Determine the (X, Y) coordinate at the center of the cell enclosing the given text.  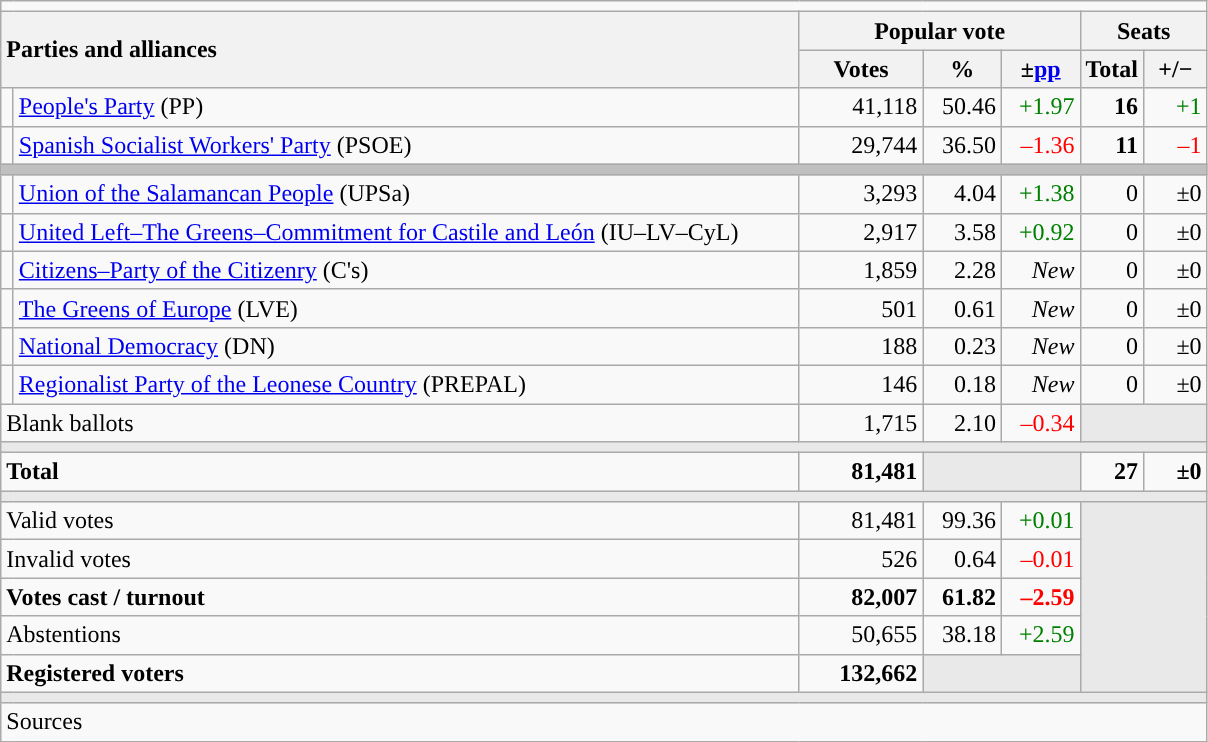
Regionalist Party of the Leonese Country (PREPAL) (406, 384)
132,662 (861, 673)
3,293 (861, 194)
0.64 (962, 559)
11 (1112, 145)
36.50 (962, 145)
3.58 (962, 232)
±pp (1040, 69)
Blank ballots (400, 423)
Citizens–Party of the Citizenry (C's) (406, 270)
4.04 (962, 194)
–0.01 (1040, 559)
+1 (1176, 107)
27 (1112, 472)
99.36 (962, 521)
2,917 (861, 232)
0.18 (962, 384)
Sources (604, 722)
Seats (1144, 31)
0.61 (962, 308)
–1.36 (1040, 145)
Union of the Salamancan People (UPSa) (406, 194)
The Greens of Europe (LVE) (406, 308)
188 (861, 346)
Registered voters (400, 673)
National Democracy (DN) (406, 346)
526 (861, 559)
Votes cast / turnout (400, 597)
50.46 (962, 107)
Parties and alliances (400, 50)
–2.59 (1040, 597)
41,118 (861, 107)
Valid votes (400, 521)
Spanish Socialist Workers' Party (PSOE) (406, 145)
Invalid votes (400, 559)
61.82 (962, 597)
+1.97 (1040, 107)
82,007 (861, 597)
1,715 (861, 423)
38.18 (962, 635)
–1 (1176, 145)
Votes (861, 69)
+/− (1176, 69)
2.28 (962, 270)
Popular vote (940, 31)
146 (861, 384)
+0.01 (1040, 521)
501 (861, 308)
+2.59 (1040, 635)
16 (1112, 107)
+1.38 (1040, 194)
50,655 (861, 635)
0.23 (962, 346)
% (962, 69)
29,744 (861, 145)
+0.92 (1040, 232)
United Left–The Greens–Commitment for Castile and León (IU–LV–CyL) (406, 232)
2.10 (962, 423)
–0.34 (1040, 423)
1,859 (861, 270)
People's Party (PP) (406, 107)
Abstentions (400, 635)
